Detect which cell encompasses the target text, then output its [x, y] center coordinate. 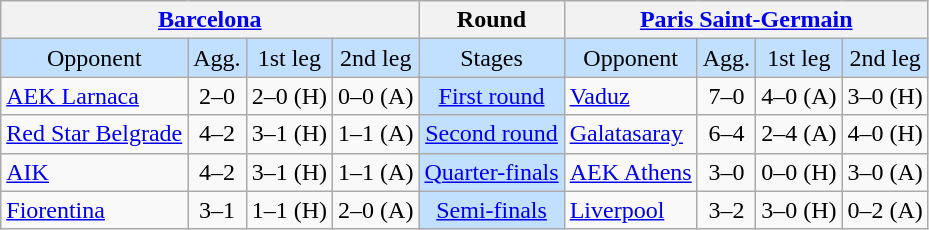
Liverpool [630, 210]
7–0 [726, 96]
3–1 [217, 210]
2–0 (H) [289, 96]
2–4 (A) [799, 134]
Fiorentina [94, 210]
First round [492, 96]
1–1 (H) [289, 210]
Paris Saint-Germain [746, 20]
3–0 [726, 172]
AEK Athens [630, 172]
Quarter-finals [492, 172]
Barcelona [210, 20]
2–0 (A) [376, 210]
Second round [492, 134]
Stages [492, 58]
0–0 (A) [376, 96]
AIK [94, 172]
3–2 [726, 210]
Red Star Belgrade [94, 134]
AEK Larnaca [94, 96]
0–2 (A) [885, 210]
Round [492, 20]
3–0 (A) [885, 172]
2–0 [217, 96]
Vaduz [630, 96]
6–4 [726, 134]
Galatasaray [630, 134]
Semi-finals [492, 210]
0–0 (H) [799, 172]
4–0 (H) [885, 134]
4–0 (A) [799, 96]
